From the cell containing the given text, extract its center point as (X, Y) coordinate. 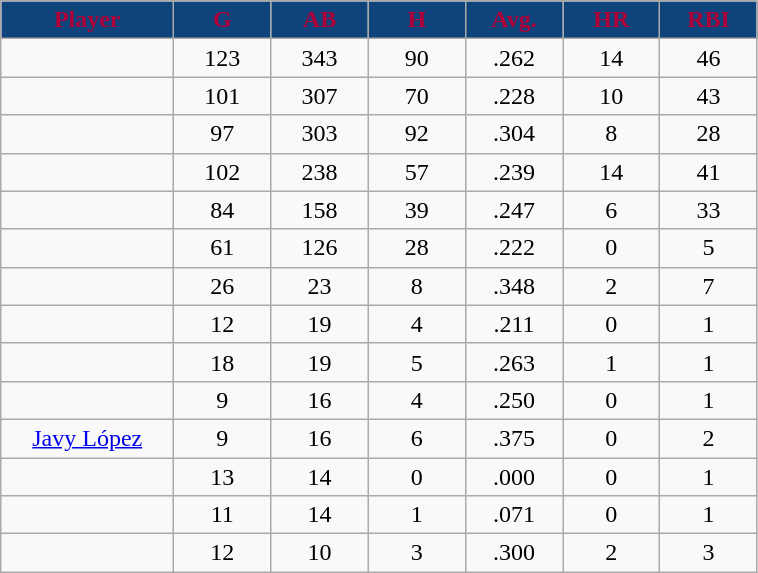
.348 (514, 286)
.000 (514, 477)
.228 (514, 96)
61 (222, 248)
33 (708, 210)
13 (222, 477)
7 (708, 286)
307 (320, 96)
57 (416, 172)
.250 (514, 400)
Avg. (514, 20)
39 (416, 210)
.300 (514, 553)
46 (708, 58)
101 (222, 96)
43 (708, 96)
26 (222, 286)
.304 (514, 134)
126 (320, 248)
41 (708, 172)
HR (612, 20)
90 (416, 58)
AB (320, 20)
84 (222, 210)
RBI (708, 20)
.071 (514, 515)
11 (222, 515)
.263 (514, 362)
.375 (514, 438)
.262 (514, 58)
Player (88, 20)
343 (320, 58)
70 (416, 96)
92 (416, 134)
.211 (514, 324)
Javy López (88, 438)
97 (222, 134)
G (222, 20)
102 (222, 172)
303 (320, 134)
.247 (514, 210)
.239 (514, 172)
.222 (514, 248)
158 (320, 210)
H (416, 20)
18 (222, 362)
238 (320, 172)
123 (222, 58)
23 (320, 286)
